Return [x, y] of the center of cell containing provided text 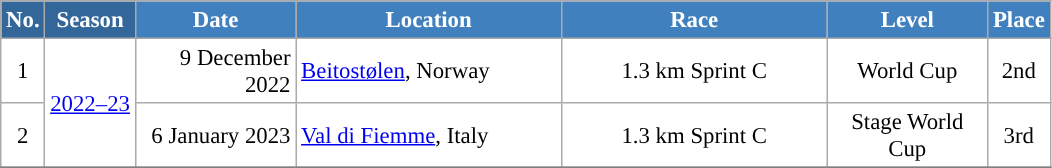
1 [23, 72]
Val di Fiemme, Italy [429, 136]
2022–23 [90, 104]
6 January 2023 [216, 136]
Location [429, 20]
9 December 2022 [216, 72]
Season [90, 20]
Date [216, 20]
No. [23, 20]
Place [1019, 20]
Beitostølen, Norway [429, 72]
3rd [1019, 136]
2nd [1019, 72]
2 [23, 136]
World Cup [908, 72]
Race [694, 20]
Level [908, 20]
Stage World Cup [908, 136]
